From the cell containing the given text, extract its center point as (x, y) coordinate. 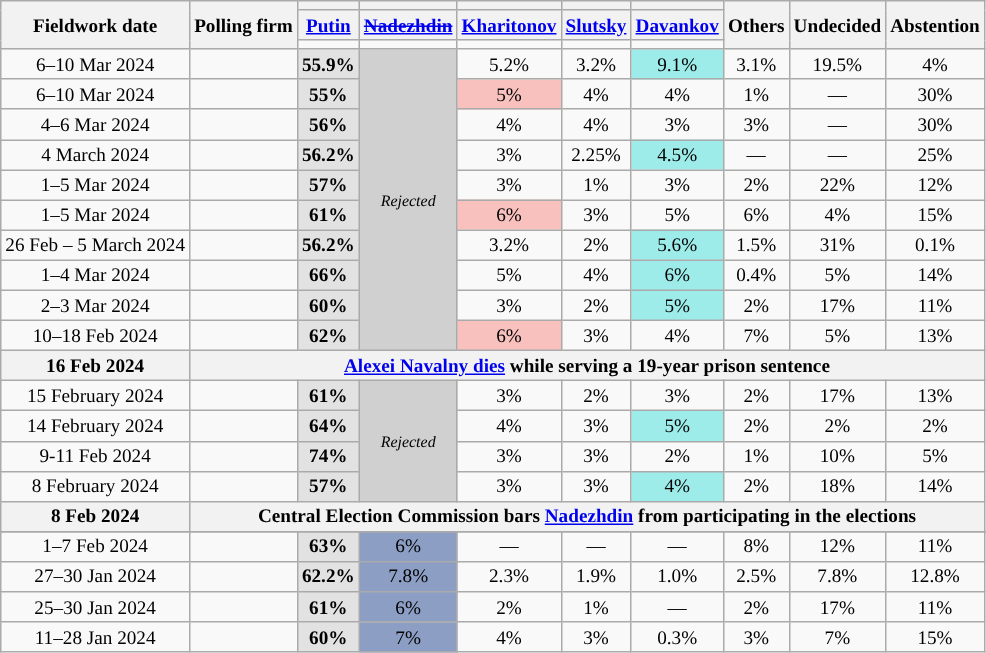
3.1% (756, 64)
Fieldwork date (96, 25)
55% (328, 94)
11–28 Jan 2024 (96, 637)
25% (936, 154)
5.6% (677, 245)
5.2% (509, 64)
Central Election Commission bars Nadezhdin from participating in the elections (588, 516)
0.4% (756, 275)
8 Feb 2024 (96, 516)
1–4 Mar 2024 (96, 275)
66% (328, 275)
0.3% (677, 637)
2.5% (756, 576)
Davankov (677, 25)
8 February 2024 (96, 486)
62% (328, 335)
25–30 Jan 2024 (96, 607)
8% (756, 546)
19.5% (838, 64)
18% (838, 486)
4 March 2024 (96, 154)
0.1% (936, 245)
22% (838, 185)
Abstention (936, 25)
74% (328, 456)
9-11 Feb 2024 (96, 456)
1–7 Feb 2024 (96, 546)
4–6 Mar 2024 (96, 124)
10–18 Feb 2024 (96, 335)
55.9% (328, 64)
12.8% (936, 576)
14 February 2024 (96, 426)
2.3% (509, 576)
15 February 2024 (96, 396)
Kharitonov (509, 25)
16 Feb 2024 (96, 365)
1.0% (677, 576)
2–3 Mar 2024 (96, 305)
62.2% (328, 576)
Putin (328, 25)
9.1% (677, 64)
56% (328, 124)
Nadezhdin (408, 25)
63% (328, 546)
Others (756, 25)
1.5% (756, 245)
Undecided (838, 25)
27–30 Jan 2024 (96, 576)
64% (328, 426)
10% (838, 456)
31% (838, 245)
4.5% (677, 154)
26 Feb – 5 March 2024 (96, 245)
Alexei Navalny dies while serving a 19-year prison sentence (588, 365)
1.9% (596, 576)
Polling firm (244, 25)
Slutsky (596, 25)
2.25% (596, 154)
